Pinpoint the cell where the given text exists, returning its (X, Y) midpoint coordinate. 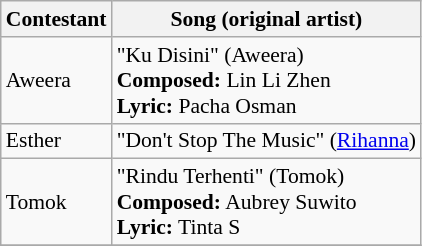
Song (original artist) (266, 19)
"Ku Disini" (Aweera) Composed: Lin Li Zhen Lyric: Pacha Osman (266, 80)
"Don't Stop The Music" (Rihanna) (266, 141)
Esther (56, 141)
Tomok (56, 202)
"Rindu Terhenti" (Tomok) Composed: Aubrey Suwito Lyric: Tinta S (266, 202)
Contestant (56, 19)
Aweera (56, 80)
